For the text-containing cell, return its midpoint in (x, y) coordinate format. 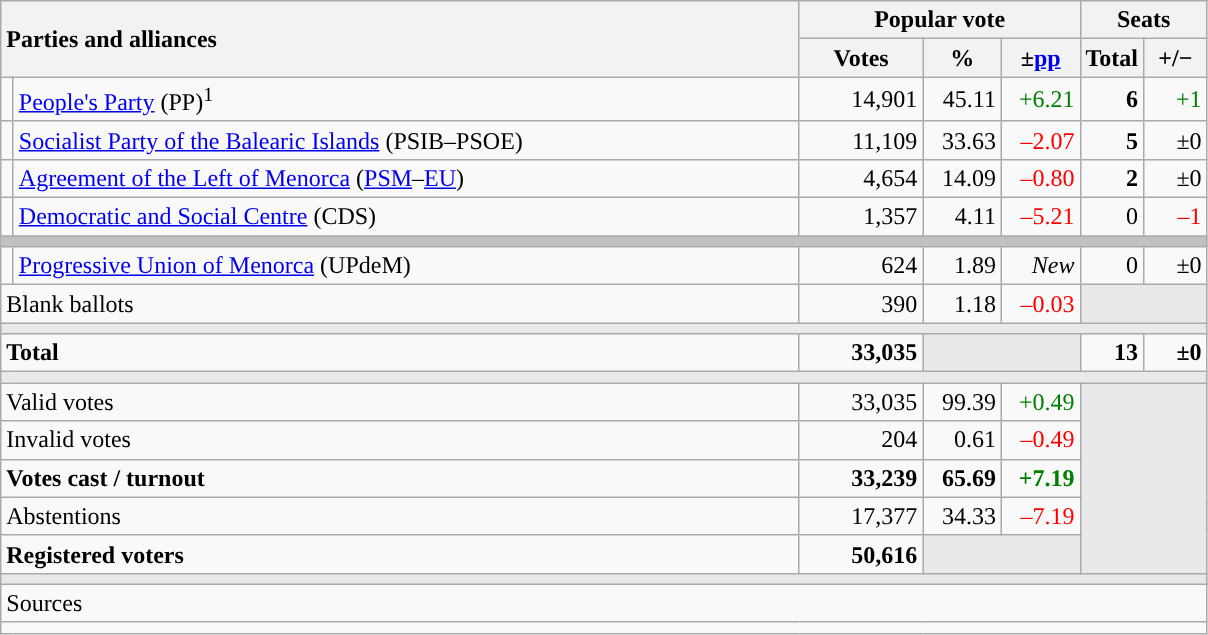
New (1040, 266)
390 (861, 304)
13 (1112, 353)
99.39 (962, 402)
33.63 (962, 140)
17,377 (861, 516)
±pp (1040, 58)
4,654 (861, 178)
Sources (604, 603)
1.18 (962, 304)
204 (861, 440)
45.11 (962, 100)
11,109 (861, 140)
+6.21 (1040, 100)
34.33 (962, 516)
Valid votes (400, 402)
–0.49 (1040, 440)
% (962, 58)
14.09 (962, 178)
Registered voters (400, 554)
5 (1112, 140)
Progressive Union of Menorca (UPdeM) (406, 266)
–1 (1176, 217)
+/− (1176, 58)
1,357 (861, 217)
Blank ballots (400, 304)
Abstentions (400, 516)
Votes cast / turnout (400, 478)
People's Party (PP)1 (406, 100)
Agreement of the Left of Menorca (PSM–EU) (406, 178)
65.69 (962, 478)
Socialist Party of the Balearic Islands (PSIB–PSOE) (406, 140)
4.11 (962, 217)
–0.03 (1040, 304)
33,239 (861, 478)
Parties and alliances (400, 39)
6 (1112, 100)
624 (861, 266)
–2.07 (1040, 140)
Popular vote (940, 20)
+0.49 (1040, 402)
Democratic and Social Centre (CDS) (406, 217)
0.61 (962, 440)
–5.21 (1040, 217)
–0.80 (1040, 178)
Votes (861, 58)
–7.19 (1040, 516)
+1 (1176, 100)
1.89 (962, 266)
14,901 (861, 100)
Invalid votes (400, 440)
2 (1112, 178)
Seats (1144, 20)
+7.19 (1040, 478)
50,616 (861, 554)
